Identify which cell holds the provided text, then report its [X, Y] central coordinate. 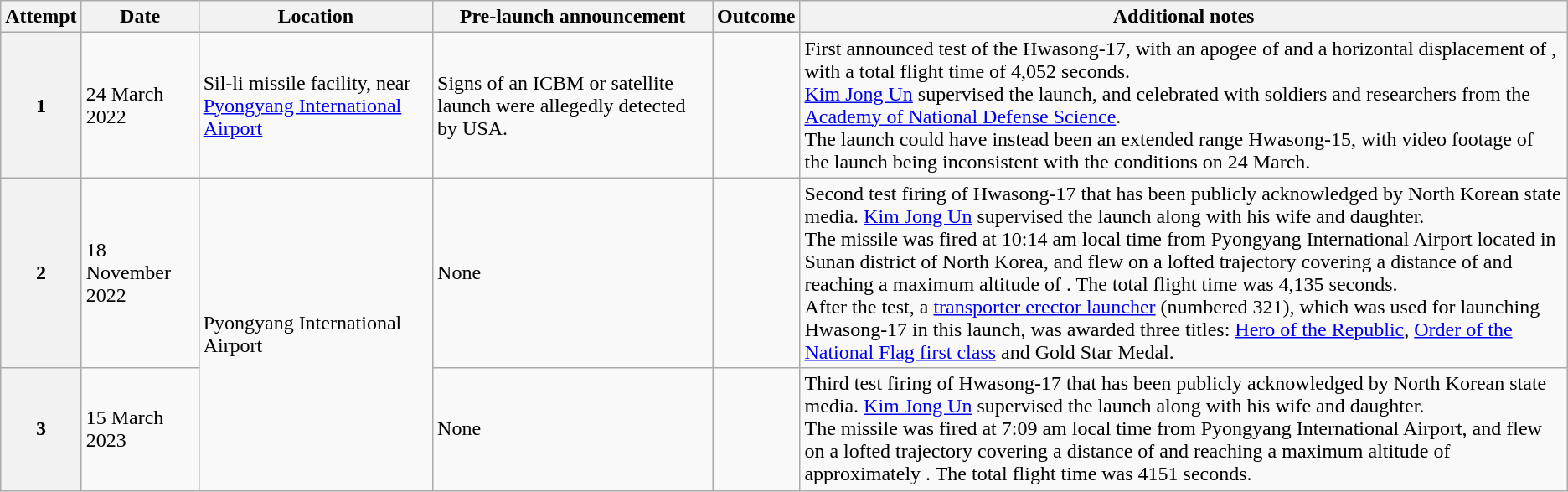
Pyongyang International Airport [315, 334]
Outcome [756, 17]
Location [315, 17]
15 March 2023 [140, 429]
Sil-li missile facility, near Pyongyang International Airport [315, 106]
Pre-launch announcement [573, 17]
Additional notes [1184, 17]
18 November 2022 [140, 273]
2 [41, 273]
Signs of an ICBM or satellite launch were allegedly detected by USA. [573, 106]
24 March 2022 [140, 106]
1 [41, 106]
3 [41, 429]
Date [140, 17]
Attempt [41, 17]
